Scan for the cell matching the given text and deliver its [x, y] coordinate at center. 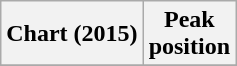
Chart (2015) [72, 34]
Peakposition [189, 34]
